Output the (X, Y) coordinate of the center of the cell containing the given text.  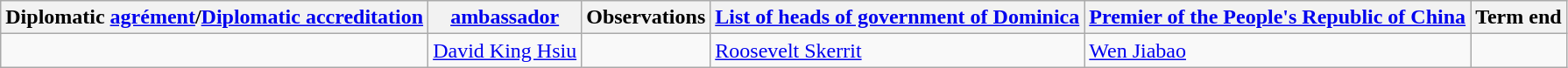
David King Hsiu (505, 51)
Term end (1519, 17)
List of heads of government of Dominica (897, 17)
Roosevelt Skerrit (897, 51)
Premier of the People's Republic of China (1277, 17)
Diplomatic agrément/Diplomatic accreditation (215, 17)
Wen Jiabao (1277, 51)
ambassador (505, 17)
Observations (646, 17)
